Provide the (X, Y) coordinate of the cell's center where the given text is located.  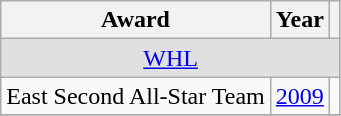
Year (300, 20)
East Second All-Star Team (136, 96)
2009 (300, 96)
WHL (171, 58)
Award (136, 20)
